Return the (x, y) coordinate for the center point of the cell that contains the specified text.  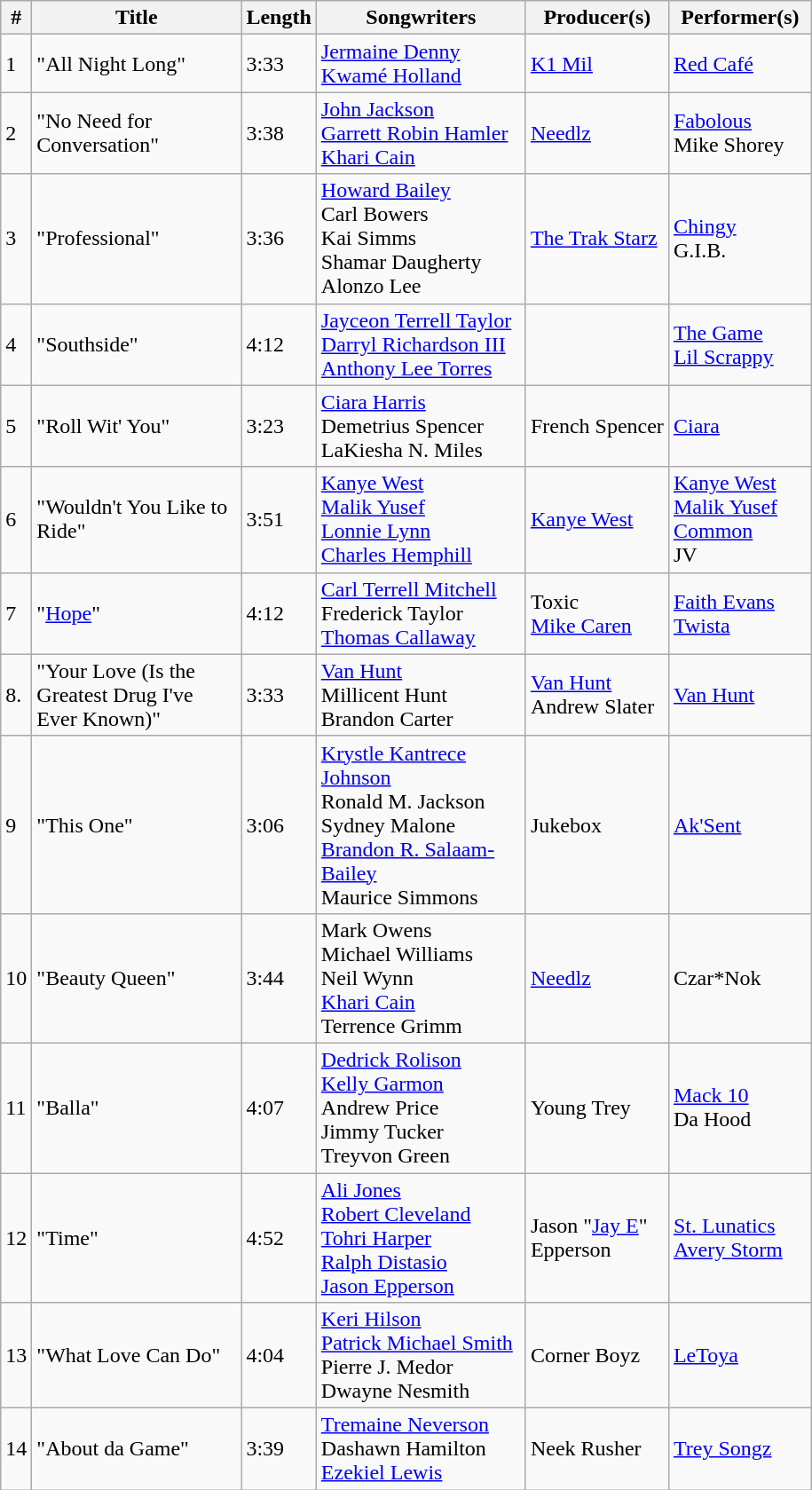
3:36 (279, 239)
"Roll Wit' You" (137, 426)
"Time" (137, 1238)
3:38 (279, 133)
3:44 (279, 978)
Title (137, 18)
Performer(s) (740, 18)
Ali JonesRobert ClevelandTohri HarperRalph DistasioJason Epperson (421, 1238)
Ak'Sent (740, 824)
5 (16, 426)
Kanye West (596, 520)
Kanye WestMalik YusefLonnie LynnCharles Hemphill (421, 520)
ToxicMike Caren (596, 613)
"Beauty Queen" (137, 978)
Ciara (740, 426)
Jermaine DennyKwamé Holland (421, 64)
Carl Terrell MitchellFrederick TaylorThomas Callaway (421, 613)
3:39 (279, 1449)
# (16, 18)
Jason "Jay E" Epperson (596, 1238)
Producer(s) (596, 18)
4:52 (279, 1238)
John JacksonGarrett Robin HamlerKhari Cain (421, 133)
Jukebox (596, 824)
4:07 (279, 1108)
Length (279, 18)
ChingyG.I.B. (740, 239)
Van HuntMillicent HuntBrandon Carter (421, 695)
Trey Songz (740, 1449)
9 (16, 824)
6 (16, 520)
Krystle Kantrece JohnsonRonald M. JacksonSydney MaloneBrandon R. Salaam-BaileyMaurice Simmons (421, 824)
Neek Rusher (596, 1449)
"This One" (137, 824)
"Your Love (Is the Greatest Drug I've Ever Known)" (137, 695)
Songwriters (421, 18)
FabolousMike Shorey (740, 133)
St. LunaticsAvery Storm (740, 1238)
"About da Game" (137, 1449)
11 (16, 1108)
3:06 (279, 824)
Jayceon Terrell TaylorDarryl Richardson IIIAnthony Lee Torres (421, 344)
3:51 (279, 520)
"What Love Can Do" (137, 1356)
"Professional" (137, 239)
3:23 (279, 426)
"Hope" (137, 613)
12 (16, 1238)
10 (16, 978)
4 (16, 344)
"Wouldn't You Like to Ride" (137, 520)
Ciara HarrisDemetrius SpencerLaKiesha N. Miles (421, 426)
Corner Boyz (596, 1356)
"All Night Long" (137, 64)
13 (16, 1356)
The GameLil Scrappy (740, 344)
14 (16, 1449)
French Spencer (596, 426)
Red Café (740, 64)
"No Need for Conversation" (137, 133)
1 (16, 64)
"Balla" (137, 1108)
7 (16, 613)
LeToya (740, 1356)
Young Trey (596, 1108)
Faith EvansTwista (740, 613)
"Southside" (137, 344)
Howard BaileyCarl BowersKai SimmsShamar DaughertyAlonzo Lee (421, 239)
Dedrick RolisonKelly GarmonAndrew PriceJimmy TuckerTreyvon Green (421, 1108)
8. (16, 695)
Mark OwensMichael WilliamsNeil WynnKhari CainTerrence Grimm (421, 978)
Czar*Nok (740, 978)
3 (16, 239)
Van HuntAndrew Slater (596, 695)
Kanye WestMalik YusefCommonJV (740, 520)
K1 Mil (596, 64)
Tremaine NeversonDashawn HamiltonEzekiel Lewis (421, 1449)
Mack 10Da Hood (740, 1108)
4:04 (279, 1356)
Keri HilsonPatrick Michael SmithPierre J. MedorDwayne Nesmith (421, 1356)
The Trak Starz (596, 239)
Van Hunt (740, 695)
2 (16, 133)
